Determine the (X, Y) coordinate at the center of the cell enclosing the given text.  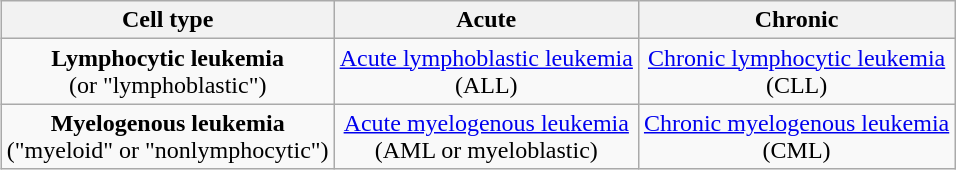
Lymphocytic leukemia(or "lymphoblastic") (168, 72)
Chronic lymphocytic leukemia (CLL) (796, 72)
Chronic (796, 20)
Myelogenous leukemia("myeloid" or "nonlymphocytic") (168, 136)
Acute myelogenous leukemia (AML or myeloblastic) (486, 136)
Chronic myelogenous leukemia (CML) (796, 136)
Acute (486, 20)
Acute lymphoblastic leukemia (ALL) (486, 72)
Cell type (168, 20)
